Detect which cell encompasses the target text, then output its [X, Y] center coordinate. 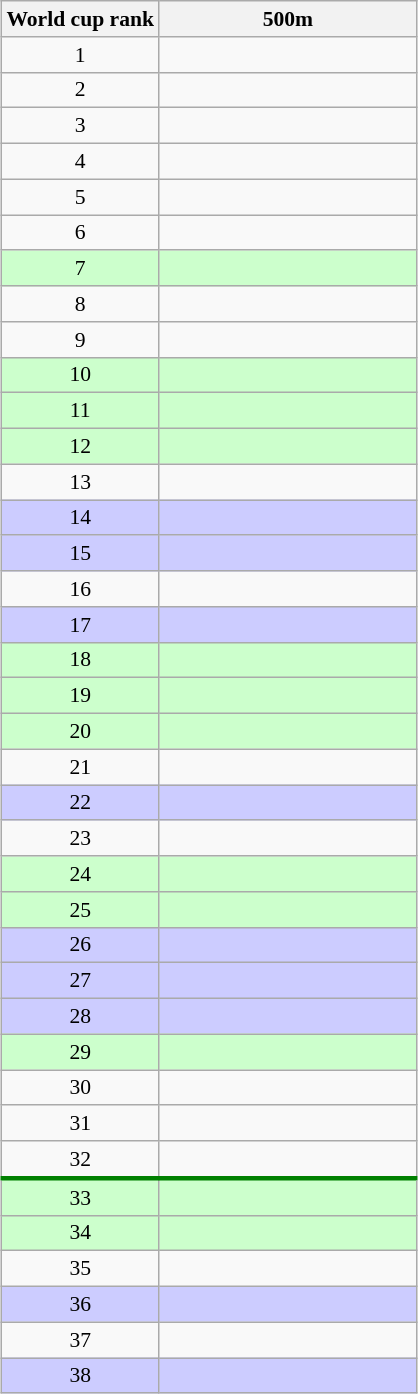
32 [80, 1160]
21 [80, 767]
16 [80, 589]
7 [80, 269]
26 [80, 945]
11 [80, 411]
29 [80, 1052]
28 [80, 1017]
500m [288, 19]
25 [80, 910]
14 [80, 518]
19 [80, 696]
23 [80, 839]
8 [80, 304]
2 [80, 90]
22 [80, 803]
37 [80, 1340]
35 [80, 1269]
6 [80, 233]
13 [80, 482]
9 [80, 340]
33 [80, 1196]
15 [80, 554]
17 [80, 625]
20 [80, 732]
3 [80, 126]
24 [80, 874]
World cup rank [80, 19]
12 [80, 447]
30 [80, 1088]
10 [80, 375]
31 [80, 1124]
4 [80, 162]
36 [80, 1305]
38 [80, 1376]
1 [80, 55]
34 [80, 1233]
27 [80, 981]
18 [80, 660]
5 [80, 197]
